Scan for the cell matching the given text and deliver its [X, Y] coordinate at center. 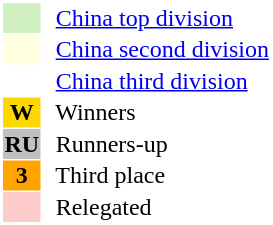
China second division [156, 49]
RU [22, 144]
3 [22, 175]
Third place [156, 175]
China top division [156, 18]
China third division [156, 81]
Winners [156, 113]
Relegated [156, 207]
Runners-up [156, 144]
W [22, 113]
